Find where the given text appears and provide that cell's center as [x, y] coordinate. 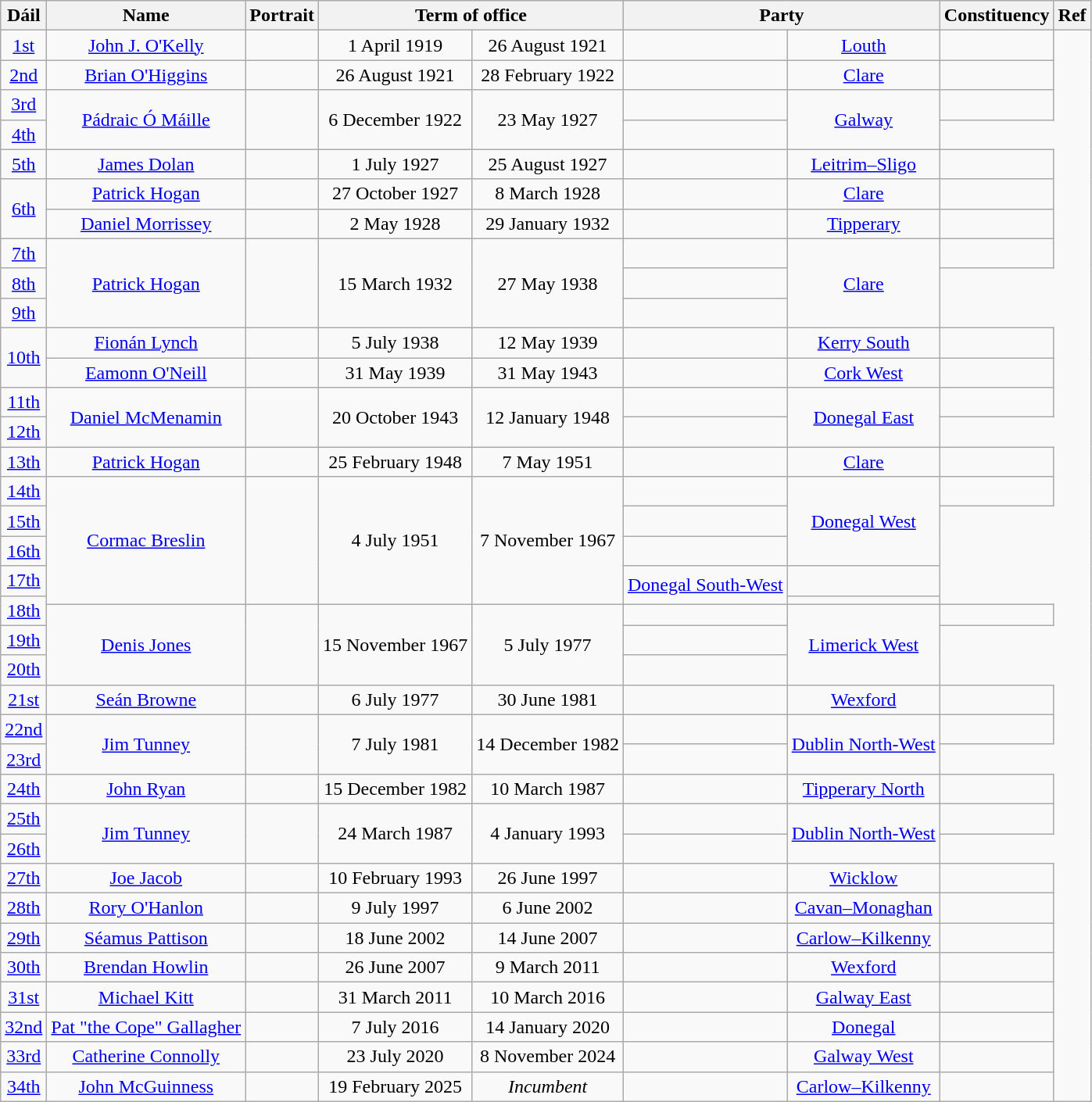
Dáil [23, 16]
19 February 2025 [395, 1086]
Name [146, 16]
7 November 1967 [548, 541]
Tipperary [863, 224]
26 June 2007 [395, 968]
John Ryan [146, 789]
23 May 1927 [548, 120]
2 May 1928 [395, 224]
12 May 1939 [548, 342]
Fionán Lynch [146, 342]
8 November 2024 [548, 1057]
27 October 1927 [395, 194]
7th [23, 253]
10 March 2016 [548, 997]
22nd [23, 729]
25 August 1927 [548, 164]
21st [23, 699]
Constituency [997, 16]
Pádraic Ó Máille [146, 120]
Leitrim–Sligo [863, 164]
Michael Kitt [146, 997]
6 June 2002 [548, 908]
Joe Jacob [146, 878]
25 February 1948 [395, 462]
8th [23, 283]
24th [23, 789]
16th [23, 551]
Ref [1072, 16]
7 July 1981 [395, 744]
Kerry South [863, 342]
27th [23, 878]
5 July 1977 [548, 644]
24 March 1987 [395, 833]
18 June 2002 [395, 938]
Portrait [282, 16]
7 July 2016 [395, 1027]
8 March 1928 [548, 194]
14 December 1982 [548, 744]
Seán Browne [146, 699]
1st [23, 45]
31 May 1939 [395, 373]
33rd [23, 1057]
Galway West [863, 1057]
9 March 2011 [548, 968]
28 February 1922 [548, 75]
7 May 1951 [548, 462]
Donegal West [863, 521]
10 March 1987 [548, 789]
20 October 1943 [395, 417]
4 July 1951 [395, 541]
31 March 2011 [395, 997]
Cork West [863, 373]
Louth [863, 45]
Donegal East [863, 417]
5 July 1938 [395, 342]
14th [23, 492]
Incumbent [548, 1086]
2nd [23, 75]
32nd [23, 1027]
Brendan Howlin [146, 968]
27 May 1938 [548, 283]
John McGuinness [146, 1086]
30 June 1981 [548, 699]
23rd [23, 759]
34th [23, 1086]
5th [23, 164]
Wicklow [863, 878]
6 December 1922 [395, 120]
26th [23, 848]
1 July 1927 [395, 164]
14 June 2007 [548, 938]
6 July 1977 [395, 699]
10 February 1993 [395, 878]
9 July 1997 [395, 908]
30th [23, 968]
15 November 1967 [395, 644]
Limerick West [863, 644]
29th [23, 938]
Rory O'Hanlon [146, 908]
Tipperary North [863, 789]
31 May 1943 [548, 373]
Pat "the Cope" Gallagher [146, 1027]
Donegal South-West [705, 585]
Eamonn O'Neill [146, 373]
12th [23, 432]
23 July 2020 [395, 1057]
25th [23, 818]
Galway East [863, 997]
29 January 1932 [548, 224]
Catherine Connolly [146, 1057]
15 March 1932 [395, 283]
19th [23, 640]
31st [23, 997]
3rd [23, 105]
Cavan–Monaghan [863, 908]
20th [23, 670]
Donegal [863, 1027]
14 January 2020 [548, 1027]
Cormac Breslin [146, 541]
15th [23, 521]
26 June 1997 [548, 878]
4 January 1993 [548, 833]
Term of office [471, 16]
Galway [863, 120]
18th [23, 610]
Brian O'Higgins [146, 75]
Daniel Morrissey [146, 224]
15 December 1982 [395, 789]
1 April 1919 [395, 45]
Daniel McMenamin [146, 417]
9th [23, 313]
13th [23, 462]
James Dolan [146, 164]
10th [23, 357]
17th [23, 581]
4th [23, 134]
Party [782, 16]
Denis Jones [146, 644]
11th [23, 403]
12 January 1948 [548, 417]
28th [23, 908]
John J. O'Kelly [146, 45]
6th [23, 209]
Séamus Pattison [146, 938]
